Capture the cell that displays the provided text and extract its [X, Y] central coordinate. 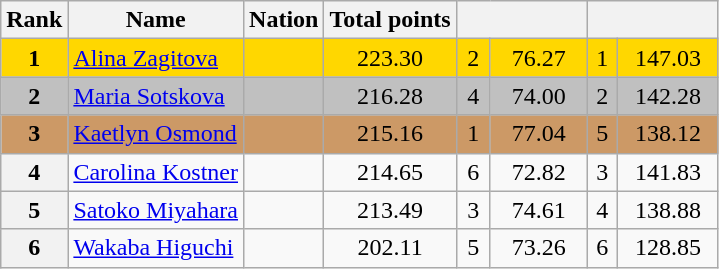
76.27 [538, 58]
Carolina Kostner [156, 172]
74.61 [538, 210]
141.83 [668, 172]
142.28 [668, 96]
147.03 [668, 58]
Wakaba Higuchi [156, 248]
Satoko Miyahara [156, 210]
Maria Sotskova [156, 96]
213.49 [390, 210]
77.04 [538, 134]
223.30 [390, 58]
128.85 [668, 248]
74.00 [538, 96]
Alina Zagitova [156, 58]
Kaetlyn Osmond [156, 134]
215.16 [390, 134]
Rank [34, 20]
202.11 [390, 248]
Nation [284, 20]
138.88 [668, 210]
72.82 [538, 172]
138.12 [668, 134]
216.28 [390, 96]
Total points [390, 20]
73.26 [538, 248]
Name [156, 20]
214.65 [390, 172]
